Scan for the cell matching the given text and deliver its (x, y) coordinate at center. 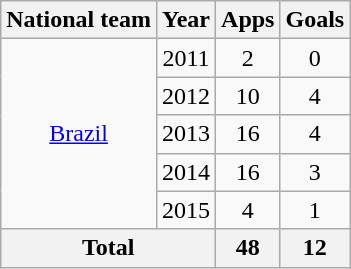
Brazil (79, 134)
12 (315, 248)
2014 (186, 172)
2015 (186, 210)
10 (248, 96)
48 (248, 248)
2011 (186, 58)
0 (315, 58)
Apps (248, 20)
2 (248, 58)
2012 (186, 96)
3 (315, 172)
Goals (315, 20)
Year (186, 20)
2013 (186, 134)
National team (79, 20)
Total (108, 248)
1 (315, 210)
